Detect which cell encompasses the target text, then output its [x, y] center coordinate. 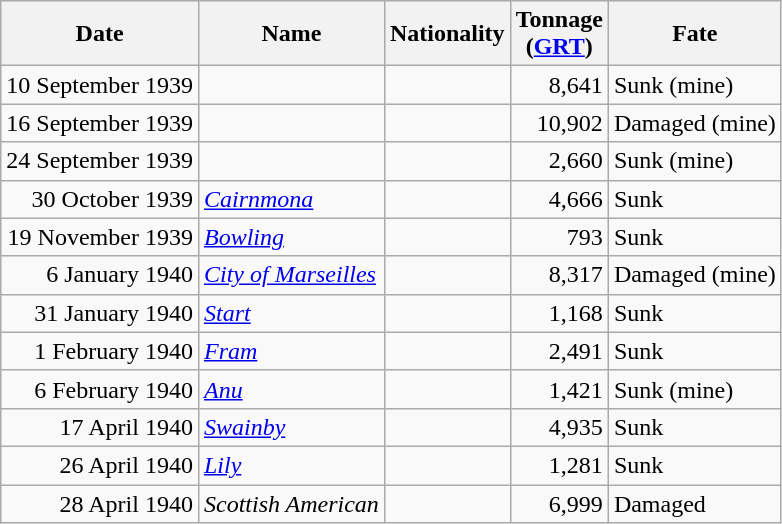
Name [291, 34]
Start [291, 313]
6 February 1940 [100, 389]
26 April 1940 [100, 465]
1,421 [559, 389]
793 [559, 237]
30 October 1939 [100, 199]
28 April 1940 [100, 503]
1 February 1940 [100, 351]
8,317 [559, 275]
Tonnage(GRT) [559, 34]
Swainby [291, 427]
Nationality [447, 34]
Bowling [291, 237]
4,935 [559, 427]
Date [100, 34]
16 September 1939 [100, 123]
1,168 [559, 313]
8,641 [559, 85]
Anu [291, 389]
24 September 1939 [100, 161]
6 January 1940 [100, 275]
Fate [694, 34]
4,666 [559, 199]
10,902 [559, 123]
31 January 1940 [100, 313]
City of Marseilles [291, 275]
2,660 [559, 161]
17 April 1940 [100, 427]
10 September 1939 [100, 85]
1,281 [559, 465]
Damaged [694, 503]
Scottish American [291, 503]
Lily [291, 465]
6,999 [559, 503]
19 November 1939 [100, 237]
Fram [291, 351]
Cairnmona [291, 199]
2,491 [559, 351]
